Extract the [X, Y] coordinate from the center of the cell holding the provided text.  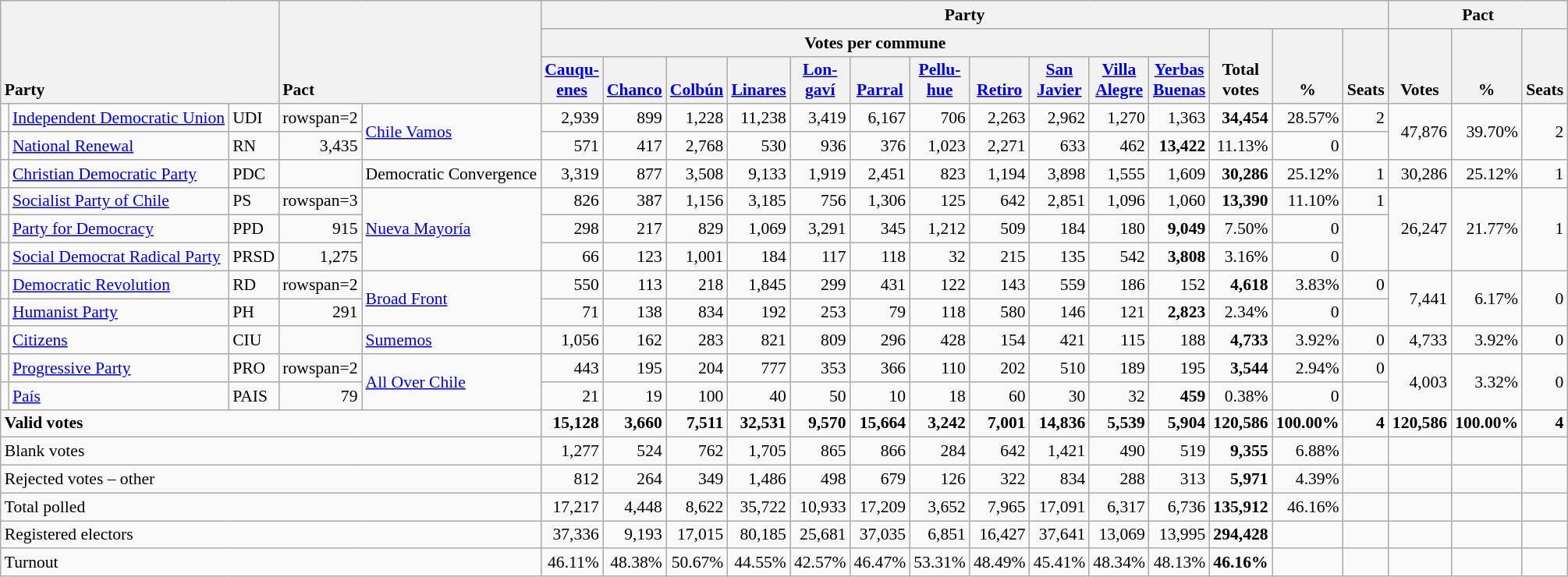
428 [939, 341]
135 [1059, 257]
9,570 [821, 423]
762 [697, 451]
Nueva Mayoría [452, 229]
42.57% [821, 563]
117 [821, 257]
550 [572, 285]
5,971 [1240, 480]
143 [1000, 285]
296 [880, 341]
4,448 [635, 507]
PRO [254, 368]
376 [880, 146]
YerbasBuenas [1180, 80]
VillaAlegre [1119, 80]
121 [1119, 313]
Linares [758, 80]
13,422 [1180, 146]
40 [758, 396]
25,681 [821, 535]
1,705 [758, 451]
298 [572, 229]
9,355 [1240, 451]
7,965 [1000, 507]
459 [1180, 396]
936 [821, 146]
PH [254, 313]
829 [697, 229]
524 [635, 451]
2.34% [1240, 313]
Broad Front [452, 298]
498 [821, 480]
46.11% [572, 563]
5,539 [1119, 423]
1,306 [880, 201]
417 [635, 146]
4,003 [1420, 382]
633 [1059, 146]
1,023 [939, 146]
291 [320, 313]
135,912 [1240, 507]
28.57% [1307, 119]
PPD [254, 229]
47,876 [1420, 133]
3,242 [939, 423]
66 [572, 257]
16,427 [1000, 535]
3,508 [697, 174]
530 [758, 146]
421 [1059, 341]
País [119, 396]
35,722 [758, 507]
3,652 [939, 507]
4,618 [1240, 285]
50.67% [697, 563]
Progressive Party [119, 368]
RD [254, 285]
7,001 [1000, 423]
3,544 [1240, 368]
180 [1119, 229]
353 [821, 368]
490 [1119, 451]
1,845 [758, 285]
823 [939, 174]
1,001 [697, 257]
1,421 [1059, 451]
188 [1180, 341]
110 [939, 368]
Parral [880, 80]
7.50% [1240, 229]
202 [1000, 368]
Sumemos [452, 341]
122 [939, 285]
542 [1119, 257]
3,435 [320, 146]
46.47% [880, 563]
877 [635, 174]
3.32% [1487, 382]
679 [880, 480]
264 [635, 480]
138 [635, 313]
Total polled [271, 507]
9,133 [758, 174]
Socialist Party of Chile [119, 201]
Blank votes [271, 451]
6.17% [1487, 298]
rowspan=3 [320, 201]
Retiro [1000, 80]
1,555 [1119, 174]
559 [1059, 285]
6,736 [1180, 507]
UDI [254, 119]
2,263 [1000, 119]
5,904 [1180, 423]
2,962 [1059, 119]
809 [821, 341]
313 [1180, 480]
3.16% [1240, 257]
115 [1119, 341]
519 [1180, 451]
11.13% [1240, 146]
288 [1119, 480]
1,096 [1119, 201]
21.77% [1487, 229]
899 [635, 119]
Chanco [635, 80]
1,228 [697, 119]
253 [821, 313]
189 [1119, 368]
1,363 [1180, 119]
1,270 [1119, 119]
Democratic Convergence [452, 174]
866 [880, 451]
462 [1119, 146]
80,185 [758, 535]
322 [1000, 480]
37,336 [572, 535]
756 [821, 201]
2.94% [1307, 368]
39.70% [1487, 133]
3,419 [821, 119]
Independent Democratic Union [119, 119]
915 [320, 229]
60 [1000, 396]
Humanist Party [119, 313]
3,319 [572, 174]
9,193 [635, 535]
13,069 [1119, 535]
1,919 [821, 174]
Christian Democratic Party [119, 174]
777 [758, 368]
48.13% [1180, 563]
510 [1059, 368]
204 [697, 368]
218 [697, 285]
1,277 [572, 451]
3,660 [635, 423]
6.88% [1307, 451]
1,069 [758, 229]
387 [635, 201]
44.55% [758, 563]
1,194 [1000, 174]
Pellu-hue [939, 80]
152 [1180, 285]
Colbún [697, 80]
1,056 [572, 341]
21 [572, 396]
349 [697, 480]
0.38% [1240, 396]
19 [635, 396]
48.49% [1000, 563]
32,531 [758, 423]
299 [821, 285]
RN [254, 146]
192 [758, 313]
48.34% [1119, 563]
Citizens [119, 341]
PAIS [254, 396]
Democratic Revolution [119, 285]
1,060 [1180, 201]
7,441 [1420, 298]
2,851 [1059, 201]
37,641 [1059, 535]
45.41% [1059, 563]
2,823 [1180, 313]
15,128 [572, 423]
PS [254, 201]
26,247 [1420, 229]
3,808 [1180, 257]
154 [1000, 341]
3,185 [758, 201]
431 [880, 285]
126 [939, 480]
812 [572, 480]
Totalvotes [1240, 67]
Votes [1420, 67]
125 [939, 201]
PDC [254, 174]
217 [635, 229]
1,212 [939, 229]
All Over Chile [452, 382]
PRSD [254, 257]
Lon-gaví [821, 80]
4.39% [1307, 480]
2,768 [697, 146]
1,609 [1180, 174]
30 [1059, 396]
580 [1000, 313]
Turnout [271, 563]
15,664 [880, 423]
50 [821, 396]
37,035 [880, 535]
345 [880, 229]
10 [880, 396]
Cauqu-enes [572, 80]
284 [939, 451]
2,939 [572, 119]
1,156 [697, 201]
Chile Vamos [452, 133]
215 [1000, 257]
53.31% [939, 563]
17,091 [1059, 507]
Social Democrat Radical Party [119, 257]
162 [635, 341]
17,209 [880, 507]
100 [697, 396]
14,836 [1059, 423]
18 [939, 396]
11,238 [758, 119]
123 [635, 257]
3,291 [821, 229]
509 [1000, 229]
6,851 [939, 535]
146 [1059, 313]
71 [572, 313]
8,622 [697, 507]
CIU [254, 341]
17,217 [572, 507]
706 [939, 119]
Valid votes [271, 423]
SanJavier [1059, 80]
826 [572, 201]
13,995 [1180, 535]
186 [1119, 285]
821 [758, 341]
Votes per commune [875, 43]
366 [880, 368]
10,933 [821, 507]
294,428 [1240, 535]
113 [635, 285]
Registered electors [271, 535]
6,167 [880, 119]
2,451 [880, 174]
571 [572, 146]
6,317 [1119, 507]
1,275 [320, 257]
17,015 [697, 535]
9,049 [1180, 229]
865 [821, 451]
National Renewal [119, 146]
2,271 [1000, 146]
48.38% [635, 563]
443 [572, 368]
3.83% [1307, 285]
34,454 [1240, 119]
Rejected votes – other [271, 480]
3,898 [1059, 174]
13,390 [1240, 201]
Party for Democracy [119, 229]
7,511 [697, 423]
1,486 [758, 480]
11.10% [1307, 201]
283 [697, 341]
